Search for the cell housing the specified text and yield its (x, y) center coordinate. 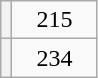
215 (55, 20)
234 (55, 58)
